Identify which cell holds the provided text, then report its (x, y) central coordinate. 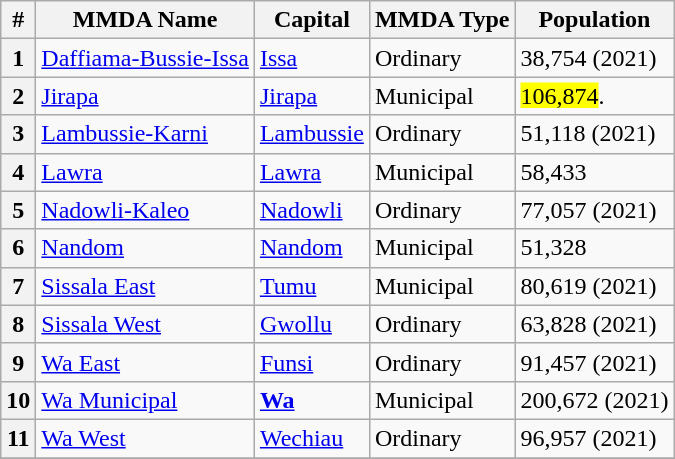
96,957 (2021) (594, 438)
1 (18, 58)
Wa West (146, 438)
Lambussie-Karni (146, 134)
38,754 (2021) (594, 58)
Wechiau (312, 438)
Wa Municipal (146, 400)
2 (18, 96)
77,057 (2021) (594, 210)
80,619 (2021) (594, 286)
10 (18, 400)
51,118 (2021) (594, 134)
9 (18, 362)
Capital (312, 20)
5 (18, 210)
6 (18, 248)
Tumu (312, 286)
4 (18, 172)
51,328 (594, 248)
Gwollu (312, 324)
Wa (312, 400)
91,457 (2021) (594, 362)
MMDA Name (146, 20)
58,433 (594, 172)
11 (18, 438)
106,874. (594, 96)
7 (18, 286)
MMDA Type (442, 20)
Funsi (312, 362)
Issa (312, 58)
200,672 (2021) (594, 400)
Daffiama-Bussie-Issa (146, 58)
8 (18, 324)
3 (18, 134)
63,828 (2021) (594, 324)
Nadowli (312, 210)
# (18, 20)
Nadowli-Kaleo (146, 210)
Lambussie (312, 134)
Population (594, 20)
Sissala West (146, 324)
Wa East (146, 362)
Sissala East (146, 286)
